Determine the [X, Y] coordinate at the center of the cell enclosing the given text.  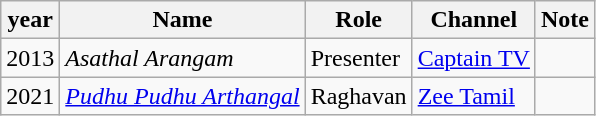
year [30, 20]
Presenter [358, 58]
Note [564, 20]
Asathal Arangam [182, 58]
Channel [474, 20]
2021 [30, 96]
Raghavan [358, 96]
Captain TV [474, 58]
2013 [30, 58]
Name [182, 20]
Pudhu Pudhu Arthangal [182, 96]
Zee Tamil [474, 96]
Role [358, 20]
